Output the [x, y] coordinate of the center of the cell containing the given text.  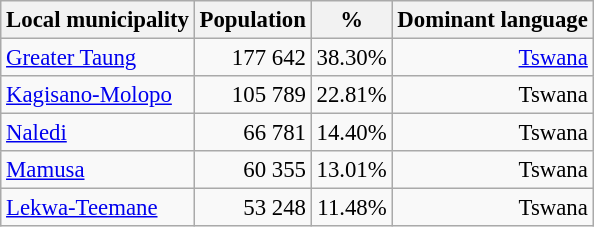
66 781 [252, 133]
60 355 [252, 170]
Dominant language [492, 20]
Lekwa-Teemane [98, 208]
Local municipality [98, 20]
22.81% [352, 95]
11.48% [352, 208]
14.40% [352, 133]
Greater Taung [98, 58]
38.30% [352, 58]
13.01% [352, 170]
177 642 [252, 58]
53 248 [252, 208]
Population [252, 20]
Naledi [98, 133]
% [352, 20]
Kagisano-Molopo [98, 95]
105 789 [252, 95]
Mamusa [98, 170]
